For the text-containing cell, return its midpoint in [x, y] coordinate format. 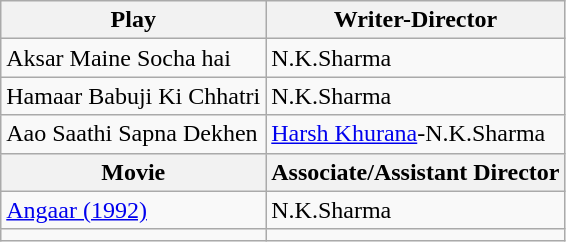
Writer-Director [416, 20]
Harsh Khurana-N.K.Sharma [416, 134]
Angaar (1992) [134, 210]
Hamaar Babuji Ki Chhatri [134, 96]
Aao Saathi Sapna Dekhen [134, 134]
Associate/Assistant Director [416, 172]
Movie [134, 172]
Aksar Maine Socha hai [134, 58]
Play [134, 20]
